Capture the cell that displays the provided text and extract its (x, y) central coordinate. 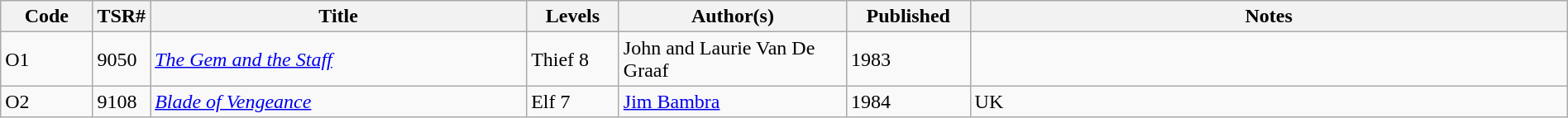
1983 (909, 59)
John and Laurie Van De Graaf (733, 59)
Code (46, 17)
1984 (909, 101)
Author(s) (733, 17)
Notes (1269, 17)
O2 (46, 101)
9050 (122, 59)
Thief 8 (573, 59)
9108 (122, 101)
The Gem and the Staff (339, 59)
Jim Bambra (733, 101)
Title (339, 17)
Elf 7 (573, 101)
O1 (46, 59)
UK (1269, 101)
TSR# (122, 17)
Published (909, 17)
Levels (573, 17)
Blade of Vengeance (339, 101)
